Output the [x, y] coordinate of the center of the cell containing the given text.  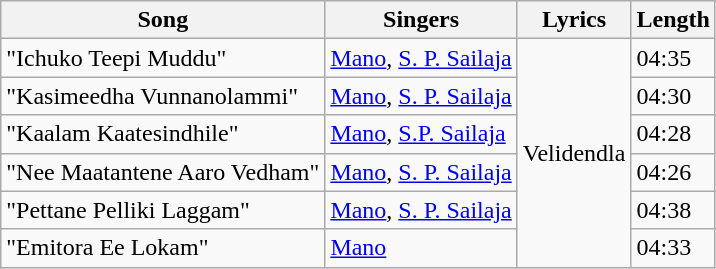
Singers [421, 20]
04:28 [673, 134]
04:26 [673, 172]
Lyrics [574, 20]
04:35 [673, 58]
"Nee Maatantene Aaro Vedham" [163, 172]
"Kasimeedha Vunnanolammi" [163, 96]
04:38 [673, 210]
"Ichuko Teepi Muddu" [163, 58]
"Pettane Pelliki Laggam" [163, 210]
04:33 [673, 248]
"Kaalam Kaatesindhile" [163, 134]
Mano [421, 248]
Mano, S.P. Sailaja [421, 134]
04:30 [673, 96]
"Emitora Ee Lokam" [163, 248]
Velidendla [574, 153]
Song [163, 20]
Length [673, 20]
